Determine the [x, y] coordinate at the center of the cell enclosing the given text.  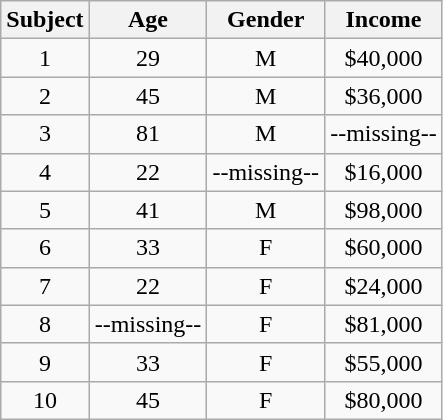
4 [45, 172]
Subject [45, 20]
$80,000 [384, 400]
81 [148, 134]
29 [148, 58]
10 [45, 400]
$81,000 [384, 324]
$24,000 [384, 286]
8 [45, 324]
Gender [266, 20]
Income [384, 20]
$16,000 [384, 172]
$60,000 [384, 248]
5 [45, 210]
$98,000 [384, 210]
1 [45, 58]
Age [148, 20]
7 [45, 286]
2 [45, 96]
9 [45, 362]
$40,000 [384, 58]
$55,000 [384, 362]
41 [148, 210]
$36,000 [384, 96]
6 [45, 248]
3 [45, 134]
